Identify which cell holds the provided text, then report its (x, y) central coordinate. 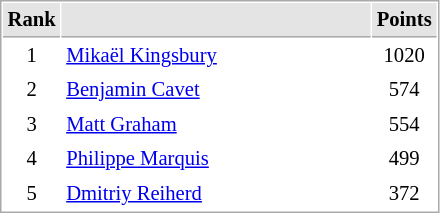
Mikaël Kingsbury (216, 56)
1 (32, 56)
Matt Graham (216, 124)
Philippe Marquis (216, 158)
Points (404, 20)
5 (32, 194)
2 (32, 90)
4 (32, 158)
Dmitriy Reiherd (216, 194)
499 (404, 158)
554 (404, 124)
1020 (404, 56)
Rank (32, 20)
372 (404, 194)
Benjamin Cavet (216, 90)
574 (404, 90)
3 (32, 124)
